Determine the [X, Y] coordinate at the center of the cell enclosing the given text.  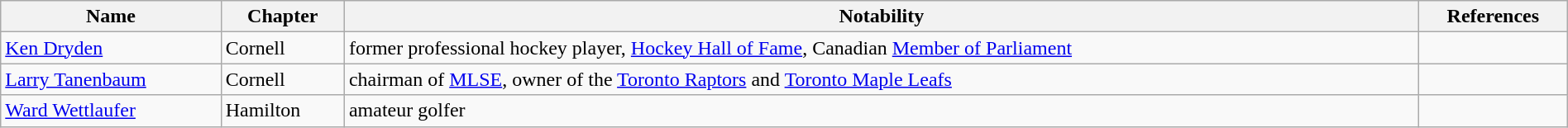
Name [111, 17]
Ken Dryden [111, 48]
References [1493, 17]
former professional hockey player, Hockey Hall of Fame, Canadian Member of Parliament [882, 48]
Chapter [283, 17]
Hamilton [283, 111]
chairman of MLSE, owner of the Toronto Raptors and Toronto Maple Leafs [882, 79]
Notability [882, 17]
amateur golfer [882, 111]
Ward Wettlaufer [111, 111]
Larry Tanenbaum [111, 79]
